Capture the cell that displays the provided text and extract its (X, Y) central coordinate. 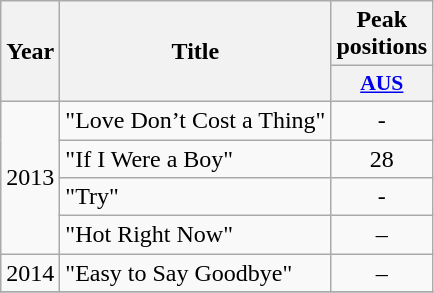
AUS (382, 84)
Peak positions (382, 34)
Title (196, 52)
28 (382, 159)
Year (30, 52)
"Hot Right Now" (196, 235)
2014 (30, 273)
2013 (30, 177)
"Easy to Say Goodbye" (196, 273)
"Love Don’t Cost a Thing" (196, 120)
"Try" (196, 197)
"If I Were a Boy" (196, 159)
